Determine the [x, y] coordinate at the center of the cell enclosing the given text.  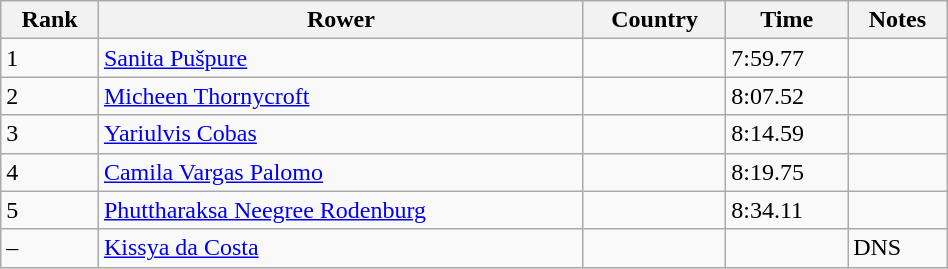
Phuttharaksa Neegree Rodenburg [340, 210]
Kissya da Costa [340, 248]
Rank [50, 20]
5 [50, 210]
Camila Vargas Palomo [340, 172]
Sanita Pušpure [340, 58]
7:59.77 [787, 58]
Time [787, 20]
3 [50, 134]
Micheen Thornycroft [340, 96]
– [50, 248]
Yariulvis Cobas [340, 134]
1 [50, 58]
Notes [898, 20]
DNS [898, 248]
Rower [340, 20]
8:07.52 [787, 96]
8:14.59 [787, 134]
2 [50, 96]
Country [654, 20]
8:34.11 [787, 210]
8:19.75 [787, 172]
4 [50, 172]
